Return [X, Y] of the center of cell containing provided text 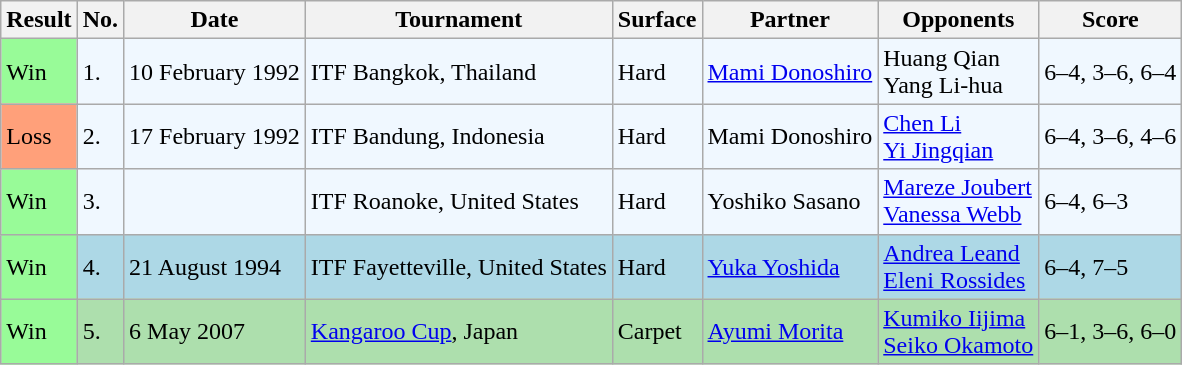
Chen Li Yi Jingqian [958, 136]
6–4, 3–6, 6–4 [1110, 72]
6–1, 3–6, 6–0 [1110, 332]
Opponents [958, 20]
Partner [790, 20]
6–4, 6–3 [1110, 202]
6–4, 7–5 [1110, 266]
2. [100, 136]
Andrea Leand Eleni Rossides [958, 266]
Date [215, 20]
Yoshiko Sasano [790, 202]
Surface [657, 20]
Ayumi Morita [790, 332]
No. [100, 20]
Mareze Joubert Vanessa Webb [958, 202]
ITF Bangkok, Thailand [458, 72]
10 February 1992 [215, 72]
6–4, 3–6, 4–6 [1110, 136]
ITF Bandung, Indonesia [458, 136]
3. [100, 202]
Result [39, 20]
Huang Qian Yang Li-hua [958, 72]
Loss [39, 136]
6 May 2007 [215, 332]
Score [1110, 20]
21 August 1994 [215, 266]
4. [100, 266]
ITF Fayetteville, United States [458, 266]
Kangaroo Cup, Japan [458, 332]
17 February 1992 [215, 136]
Carpet [657, 332]
Yuka Yoshida [790, 266]
Kumiko Iijima Seiko Okamoto [958, 332]
ITF Roanoke, United States [458, 202]
Tournament [458, 20]
5. [100, 332]
1. [100, 72]
